Return [X, Y] of the center of cell containing provided text 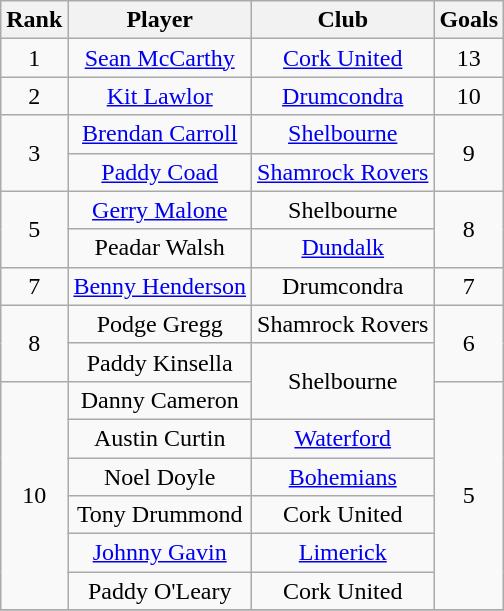
Paddy O'Leary [160, 591]
Goals [469, 20]
Benny Henderson [160, 286]
Gerry Malone [160, 210]
Rank [34, 20]
Podge Gregg [160, 324]
Club [343, 20]
Danny Cameron [160, 400]
Johnny Gavin [160, 553]
Bohemians [343, 477]
Dundalk [343, 248]
Tony Drummond [160, 515]
Kit Lawlor [160, 96]
Brendan Carroll [160, 134]
Waterford [343, 438]
13 [469, 58]
1 [34, 58]
Peadar Walsh [160, 248]
Paddy Kinsella [160, 362]
Paddy Coad [160, 172]
Noel Doyle [160, 477]
Player [160, 20]
6 [469, 343]
Sean McCarthy [160, 58]
3 [34, 153]
Limerick [343, 553]
Austin Curtin [160, 438]
2 [34, 96]
9 [469, 153]
